Determine the [x, y] coordinate at the center of the cell enclosing the given text.  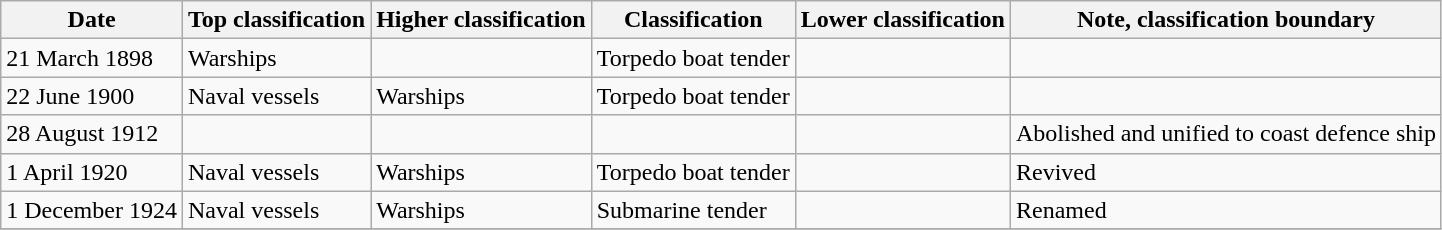
Top classification [276, 20]
21 March 1898 [92, 58]
1 December 1924 [92, 210]
Note, classification boundary [1226, 20]
Submarine tender [693, 210]
Revived [1226, 172]
Lower classification [902, 20]
Renamed [1226, 210]
Classification [693, 20]
Higher classification [482, 20]
Date [92, 20]
22 June 1900 [92, 96]
1 April 1920 [92, 172]
Abolished and unified to coast defence ship [1226, 134]
28 August 1912 [92, 134]
